For the text-containing cell, return its midpoint in (X, Y) coordinate format. 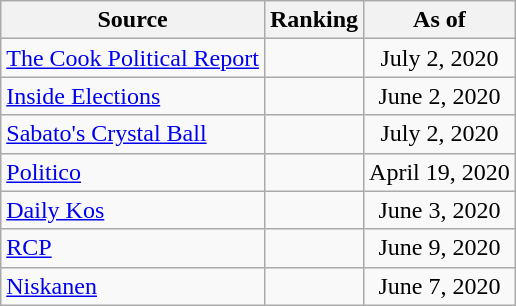
Inside Elections (133, 96)
Daily Kos (133, 210)
Source (133, 20)
June 2, 2020 (440, 96)
April 19, 2020 (440, 172)
Ranking (314, 20)
June 7, 2020 (440, 286)
As of (440, 20)
RCP (133, 248)
Sabato's Crystal Ball (133, 134)
The Cook Political Report (133, 58)
June 9, 2020 (440, 248)
Niskanen (133, 286)
Politico (133, 172)
June 3, 2020 (440, 210)
